Return the (x, y) coordinate for the center point of the cell that contains the specified text.  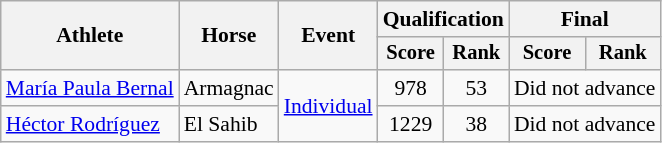
1229 (411, 124)
Héctor Rodríguez (90, 124)
53 (476, 88)
Horse (229, 36)
Final (585, 19)
Armagnac (229, 88)
978 (411, 88)
Athlete (90, 36)
María Paula Bernal (90, 88)
Event (328, 36)
Qualification (444, 19)
El Sahib (229, 124)
38 (476, 124)
Individual (328, 106)
